For the text-containing cell, return its midpoint in (X, Y) coordinate format. 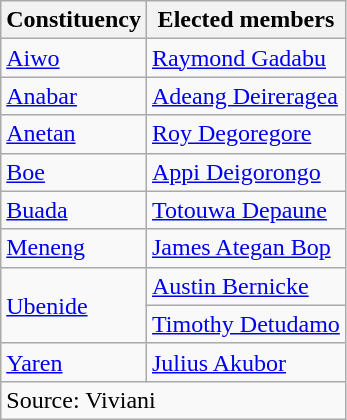
Yaren (74, 362)
Totouwa Depaune (246, 210)
Appi Deigorongo (246, 172)
Austin Bernicke (246, 286)
Meneng (74, 248)
Anetan (74, 134)
Aiwo (74, 58)
Julius Akubor (246, 362)
Boe (74, 172)
Timothy Detudamo (246, 324)
Elected members (246, 20)
Constituency (74, 20)
Adeang Deireragea (246, 96)
Roy Degoregore (246, 134)
Buada (74, 210)
Raymond Gadabu (246, 58)
Ubenide (74, 305)
Source: Viviani (174, 400)
James Ategan Bop (246, 248)
Anabar (74, 96)
